Capture the cell that displays the provided text and extract its (X, Y) central coordinate. 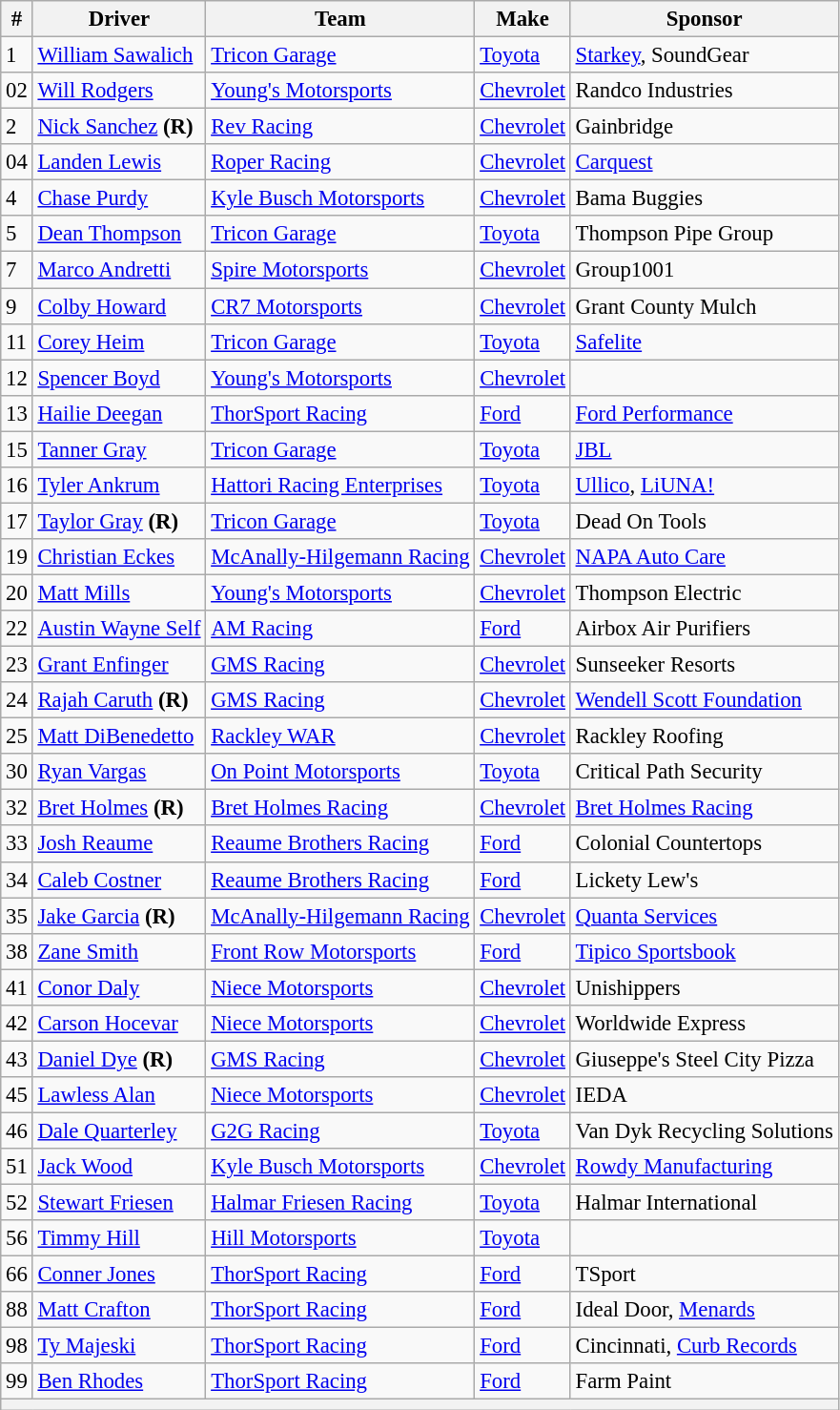
Make (522, 19)
38 (17, 951)
Halmar Friesen Racing (340, 1203)
Marco Andretti (119, 270)
Will Rodgers (119, 91)
Conor Daly (119, 987)
Rajah Caruth (R) (119, 700)
Front Row Motorsports (340, 951)
34 (17, 880)
Taylor Gray (R) (119, 521)
Sponsor (704, 19)
33 (17, 844)
Team (340, 19)
Spire Motorsports (340, 270)
NAPA Auto Care (704, 557)
Halmar International (704, 1203)
CR7 Motorsports (340, 306)
52 (17, 1203)
Matt Mills (119, 592)
Airbox Air Purifiers (704, 629)
JBL (704, 449)
25 (17, 736)
Ty Majeski (119, 1346)
30 (17, 772)
Farm Paint (704, 1382)
Sunseeker Resorts (704, 665)
IEDA (704, 1095)
Daniel Dye (R) (119, 1059)
Bama Buggies (704, 198)
Dale Quarterley (119, 1130)
G2G Racing (340, 1130)
15 (17, 449)
5 (17, 234)
Worldwide Express (704, 1024)
Jack Wood (119, 1167)
Rev Racing (340, 127)
# (17, 19)
Tipico Sportsbook (704, 951)
Lickety Lew's (704, 880)
Van Dyk Recycling Solutions (704, 1130)
Wendell Scott Foundation (704, 700)
Stewart Friesen (119, 1203)
Grant County Mulch (704, 306)
Thompson Pipe Group (704, 234)
45 (17, 1095)
Quanta Services (704, 916)
Ford Performance (704, 413)
12 (17, 378)
Timmy Hill (119, 1238)
William Sawalich (119, 55)
Critical Path Security (704, 772)
Grant Enfinger (119, 665)
42 (17, 1024)
Nick Sanchez (R) (119, 127)
99 (17, 1382)
On Point Motorsports (340, 772)
TSport (704, 1275)
Hattori Racing Enterprises (340, 486)
Ullico, LiUNA! (704, 486)
1 (17, 55)
Carquest (704, 162)
16 (17, 486)
Tanner Gray (119, 449)
2 (17, 127)
Conner Jones (119, 1275)
20 (17, 592)
Matt DiBenedetto (119, 736)
Driver (119, 19)
9 (17, 306)
Colonial Countertops (704, 844)
Spencer Boyd (119, 378)
Giuseppe's Steel City Pizza (704, 1059)
Unishippers (704, 987)
11 (17, 342)
17 (17, 521)
Tyler Ankrum (119, 486)
Gainbridge (704, 127)
51 (17, 1167)
46 (17, 1130)
Ryan Vargas (119, 772)
Lawless Alan (119, 1095)
Ideal Door, Menards (704, 1310)
Ben Rhodes (119, 1382)
56 (17, 1238)
Dean Thompson (119, 234)
Hailie Deegan (119, 413)
Rackley WAR (340, 736)
Rackley Roofing (704, 736)
Thompson Electric (704, 592)
Caleb Costner (119, 880)
04 (17, 162)
Dead On Tools (704, 521)
4 (17, 198)
Roper Racing (340, 162)
35 (17, 916)
Josh Reaume (119, 844)
Landen Lewis (119, 162)
19 (17, 557)
41 (17, 987)
Christian Eckes (119, 557)
88 (17, 1310)
Starkey, SoundGear (704, 55)
32 (17, 808)
Matt Crafton (119, 1310)
7 (17, 270)
Rowdy Manufacturing (704, 1167)
23 (17, 665)
22 (17, 629)
Corey Heim (119, 342)
24 (17, 700)
Randco Industries (704, 91)
43 (17, 1059)
Jake Garcia (R) (119, 916)
Austin Wayne Self (119, 629)
02 (17, 91)
Zane Smith (119, 951)
Colby Howard (119, 306)
Hill Motorsports (340, 1238)
Group1001 (704, 270)
Safelite (704, 342)
Carson Hocevar (119, 1024)
98 (17, 1346)
Chase Purdy (119, 198)
Bret Holmes (R) (119, 808)
13 (17, 413)
Cincinnati, Curb Records (704, 1346)
66 (17, 1275)
AM Racing (340, 629)
